Return the (x, y) coordinate for the center point of the cell that contains the specified text.  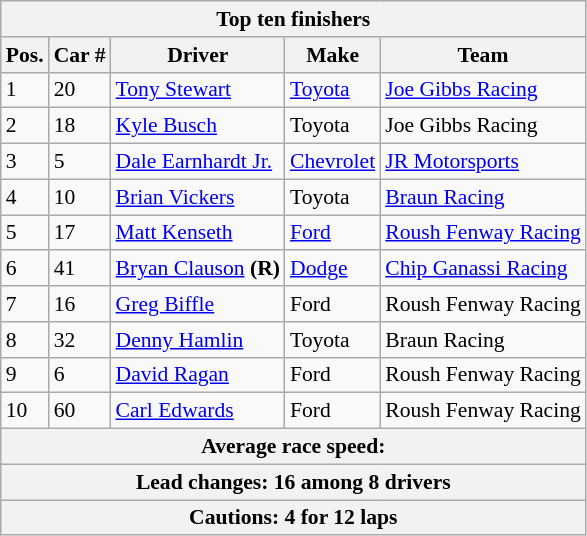
Top ten finishers (294, 19)
Brian Vickers (198, 197)
3 (25, 162)
41 (80, 269)
60 (80, 411)
Car # (80, 55)
Average race speed: (294, 447)
Lead changes: 16 among 8 drivers (294, 482)
Tony Stewart (198, 90)
Denny Hamlin (198, 340)
Bryan Clauson (R) (198, 269)
Chevrolet (332, 162)
20 (80, 90)
8 (25, 340)
Chip Ganassi Racing (483, 269)
Make (332, 55)
JR Motorsports (483, 162)
17 (80, 233)
Dale Earnhardt Jr. (198, 162)
Team (483, 55)
Cautions: 4 for 12 laps (294, 518)
Matt Kenseth (198, 233)
David Ragan (198, 375)
1 (25, 90)
Driver (198, 55)
Greg Biffle (198, 304)
Kyle Busch (198, 126)
16 (80, 304)
Dodge (332, 269)
Carl Edwards (198, 411)
4 (25, 197)
2 (25, 126)
9 (25, 375)
Pos. (25, 55)
18 (80, 126)
7 (25, 304)
32 (80, 340)
